Identify which cell holds the provided text, then report its (x, y) central coordinate. 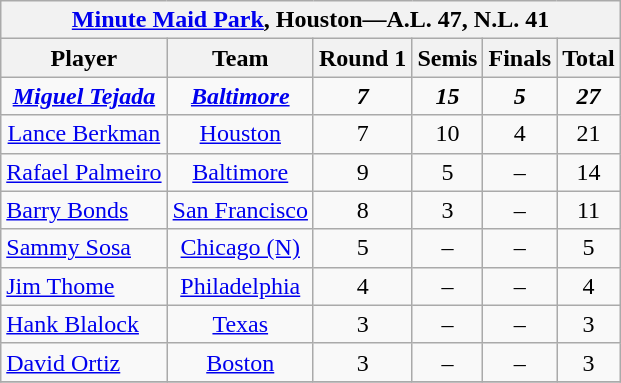
San Francisco (240, 210)
Boston (240, 362)
Miguel Tejada (84, 96)
9 (362, 172)
David Ortiz (84, 362)
15 (448, 96)
14 (589, 172)
27 (589, 96)
Philadelphia (240, 286)
Round 1 (362, 58)
Finals (520, 58)
Semis (448, 58)
Jim Thome (84, 286)
10 (448, 134)
Player (84, 58)
Lance Berkman (84, 134)
21 (589, 134)
Hank Blalock (84, 324)
Sammy Sosa (84, 248)
Barry Bonds (84, 210)
Rafael Palmeiro (84, 172)
Minute Maid Park, Houston—A.L. 47, N.L. 41 (311, 20)
11 (589, 210)
Total (589, 58)
Chicago (N) (240, 248)
Houston (240, 134)
Texas (240, 324)
8 (362, 210)
Team (240, 58)
